Search for the cell housing the specified text and yield its (X, Y) center coordinate. 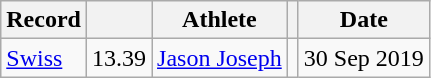
Athlete (220, 20)
Jason Joseph (220, 58)
Record (44, 20)
13.39 (118, 58)
Swiss (44, 58)
Date (364, 20)
30 Sep 2019 (364, 58)
